Search for the cell housing the specified text and yield its (x, y) center coordinate. 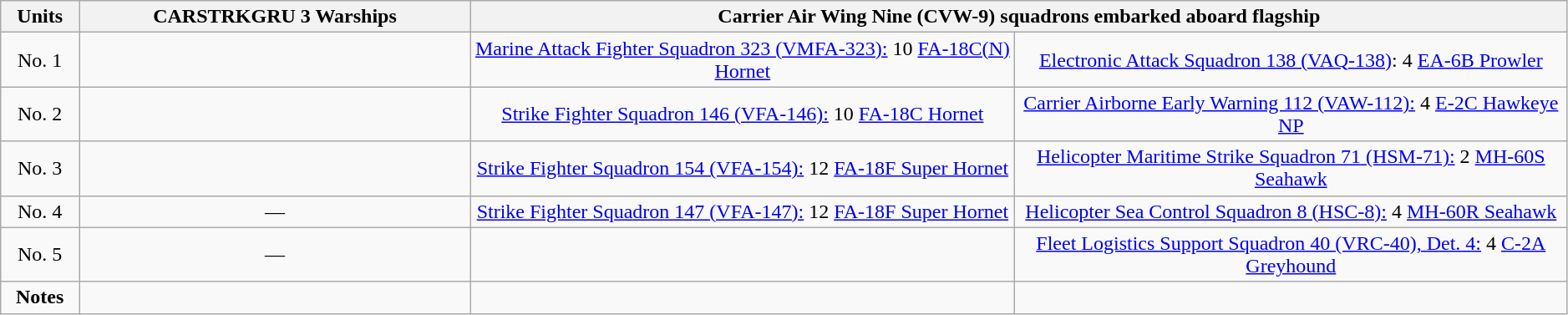
Units (40, 17)
Carrier Airborne Early Warning 112 (VAW-112): 4 E-2C Hawkeye NP (1291, 114)
No. 4 (40, 211)
Electronic Attack Squadron 138 (VAQ-138): 4 EA-6B Prowler (1291, 60)
Notes (40, 297)
No. 3 (40, 169)
Strike Fighter Squadron 147 (VFA-147): 12 FA-18F Super Hornet (742, 211)
Helicopter Sea Control Squadron 8 (HSC-8): 4 MH-60R Seahawk (1291, 211)
Strike Fighter Squadron 146 (VFA-146): 10 FA-18C Hornet (742, 114)
CARSTRKGRU 3 Warships (276, 17)
Helicopter Maritime Strike Squadron 71 (HSM-71): 2 MH-60S Seahawk (1291, 169)
No. 5 (40, 254)
No. 2 (40, 114)
No. 1 (40, 60)
Fleet Logistics Support Squadron 40 (VRC-40), Det. 4: 4 C-2A Greyhound (1291, 254)
Carrier Air Wing Nine (CVW-9) squadrons embarked aboard flagship (1019, 17)
Strike Fighter Squadron 154 (VFA-154): 12 FA-18F Super Hornet (742, 169)
Marine Attack Fighter Squadron 323 (VMFA-323): 10 FA-18C(N) Hornet (742, 60)
